Search for the cell housing the specified text and yield its (x, y) center coordinate. 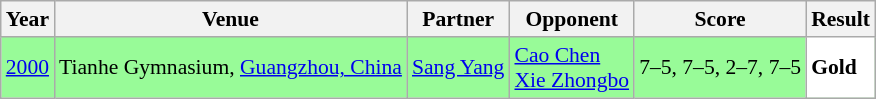
Opponent (572, 19)
Year (28, 19)
Venue (230, 19)
Result (840, 19)
Score (720, 19)
Partner (458, 19)
7–5, 7–5, 2–7, 7–5 (720, 68)
Tianhe Gymnasium, Guangzhou, China (230, 68)
Cao Chen Xie Zhongbo (572, 68)
Sang Yang (458, 68)
2000 (28, 68)
Gold (840, 68)
